Determine the [x, y] coordinate at the center of the cell enclosing the given text.  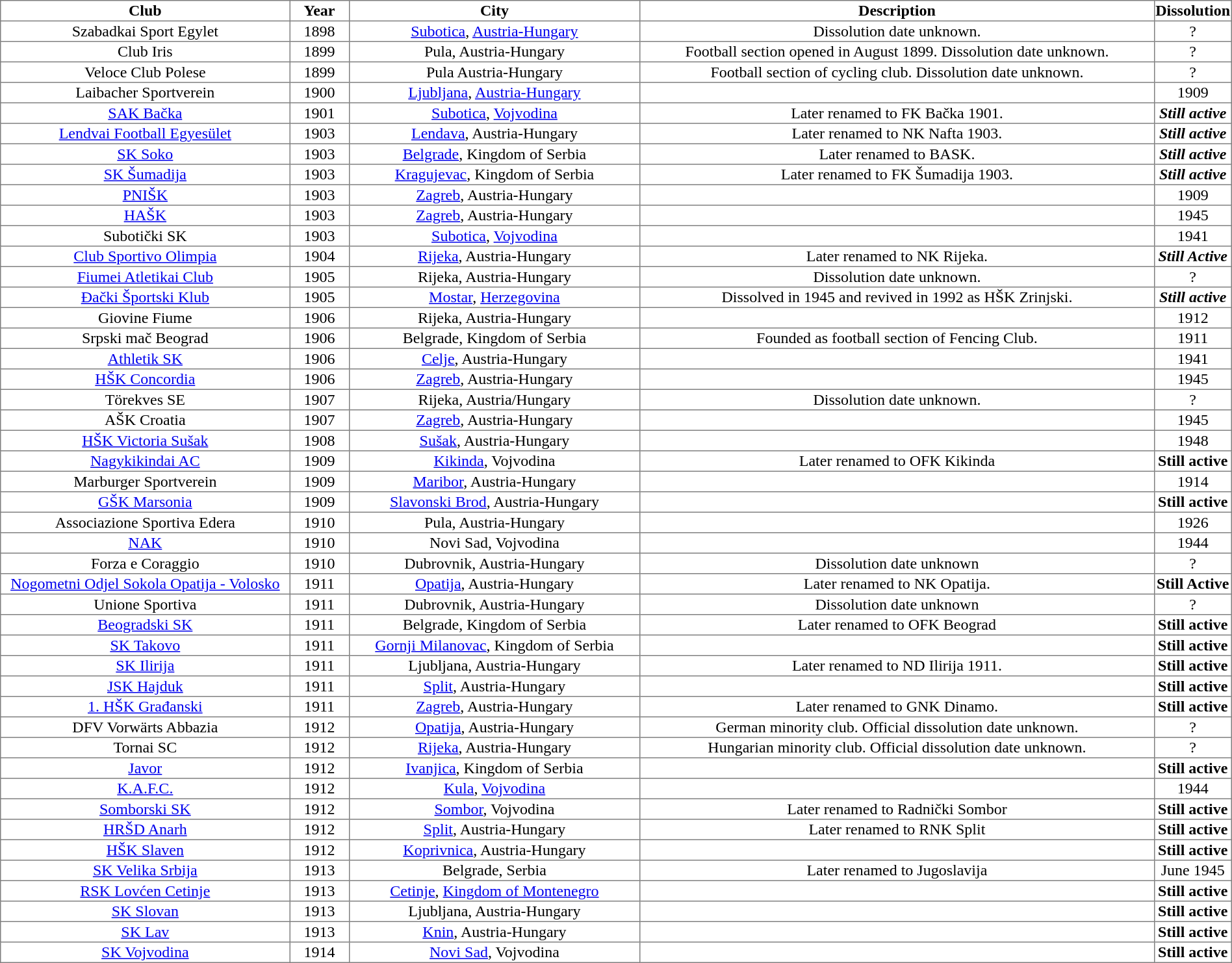
Football section of cycling club. Dissolution date unknown. [897, 72]
1. HŠK Građanski [146, 707]
Club Sportivo Olimpia [146, 257]
HAŠK [146, 216]
1900 [320, 93]
Hungarian minority club. Official dissolution date unknown. [897, 748]
Srpski mač Beograd [146, 339]
Dissolved in 1945 and revived in 1992 as HŠK Zrinjski. [897, 298]
Kragujevac, Kingdom of Serbia [494, 175]
Gornji Milanovac, Kingdom of Serbia [494, 645]
Sombor, Vojvodina [494, 809]
Beogradski SK [146, 625]
June 1945 [1193, 871]
Club [146, 11]
Szabadkai Sport Egylet [146, 31]
Nagykikindai AC [146, 461]
Tornai SC [146, 748]
1901 [320, 113]
Sušak, Austria-Hungary [494, 441]
Veloce Club Polese [146, 72]
Later renamed to FK Bačka 1901. [897, 113]
Slavonski Brod, Austria-Hungary [494, 502]
Knin, Austria-Hungary [494, 932]
Rijeka, Austria/Hungary [494, 400]
Later renamed to BASK. [897, 154]
Associazione Sportiva Edera [146, 522]
Mostar, Herzegovina [494, 298]
Kikinda, Vojvodina [494, 461]
Javor [146, 768]
Somborski SK [146, 809]
Lendava, Austria-Hungary [494, 134]
Marburger Sportverein [146, 481]
Later renamed to NK Rijeka. [897, 257]
City [494, 11]
SK Soko [146, 154]
Forza e Coraggio [146, 563]
Maribor, Austria-Hungary [494, 481]
Later renamed to RNK Split [897, 830]
1926 [1193, 522]
German minority club. Official dissolution date unknown. [897, 727]
Later renamed to NK Opatija. [897, 584]
Athletik SK [146, 359]
Later renamed to Jugoslavija [897, 871]
NAK [146, 543]
Later renamed to NK Nafta 1903. [897, 134]
Lendvai Football Egyesület [146, 134]
Dissolution [1193, 11]
1948 [1193, 441]
HŠK Victoria Sušak [146, 441]
SK Vojvodina [146, 953]
Later renamed to OFK Beograd [897, 625]
Nogometni Odjel Sokola Opatija - Volosko [146, 584]
Belgrade, Serbia [494, 871]
Subotički SK [146, 236]
HŠK Concordia [146, 379]
SK Velika Srbija [146, 871]
K.A.F.C. [146, 789]
Kula, Vojvodina [494, 789]
Subotica, Austria-Hungary [494, 31]
Later renamed to OFK Kikinda [897, 461]
Later renamed to Radnički Sombor [897, 809]
Ivanjica, Kingdom of Serbia [494, 768]
SAK Bačka [146, 113]
Later renamed to GNK Dinamo. [897, 707]
SK Takovo [146, 645]
RSK Lovćen Cetinje [146, 891]
Törekves SE [146, 400]
Club Iris [146, 52]
Founded as football section of Fencing Club. [897, 339]
Đački Športski Klub [146, 298]
SK Slovan [146, 912]
AŠK Croatia [146, 420]
Giovine Fiume [146, 318]
Celje, Austria-Hungary [494, 359]
PNIŠK [146, 195]
Later renamed to ND Ilirija 1911. [897, 666]
HŠK Slaven [146, 850]
Description [897, 11]
Koprivnica, Austria-Hungary [494, 850]
Laibacher Sportverein [146, 93]
1908 [320, 441]
SK Lav [146, 932]
Later renamed to FK Šumadija 1903. [897, 175]
HRŠD Anarh [146, 830]
GŠK Marsonia [146, 502]
Pula Austria-Hungary [494, 72]
Cetinje, Kingdom of Montenegro [494, 891]
JSK Hajduk [146, 686]
Football section opened in August 1899. Dissolution date unknown. [897, 52]
1898 [320, 31]
SK Ilirija [146, 666]
Fiumei Atletikai Club [146, 277]
1904 [320, 257]
Unione Sportiva [146, 604]
SK Šumadija [146, 175]
DFV Vorwärts Abbazia [146, 727]
Year [320, 11]
